Detect which cell encompasses the target text, then output its [X, Y] center coordinate. 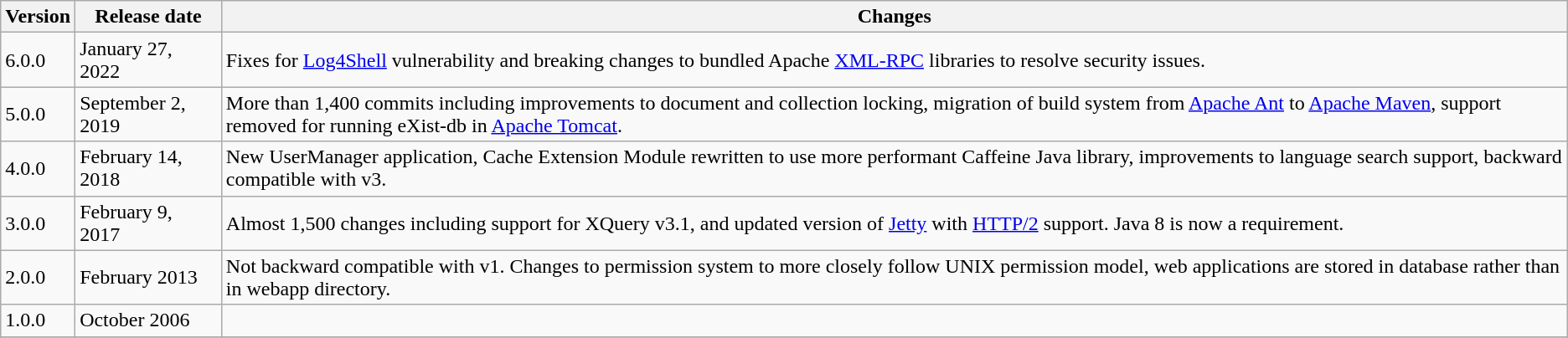
2.0.0 [39, 278]
February 14, 2018 [149, 169]
September 2, 2019 [149, 114]
Changes [895, 17]
February 2013 [149, 278]
October 2006 [149, 320]
1.0.0 [39, 320]
5.0.0 [39, 114]
6.0.0 [39, 60]
Almost 1,500 changes including support for XQuery v3.1, and updated version of Jetty with HTTP/2 support. Java 8 is now a requirement. [895, 223]
February 9, 2017 [149, 223]
4.0.0 [39, 169]
January 27, 2022 [149, 60]
Version [39, 17]
Release date [149, 17]
3.0.0 [39, 223]
Fixes for Log4Shell vulnerability and breaking changes to bundled Apache XML-RPC libraries to resolve security issues. [895, 60]
